Detect which cell encompasses the target text, then output its [x, y] center coordinate. 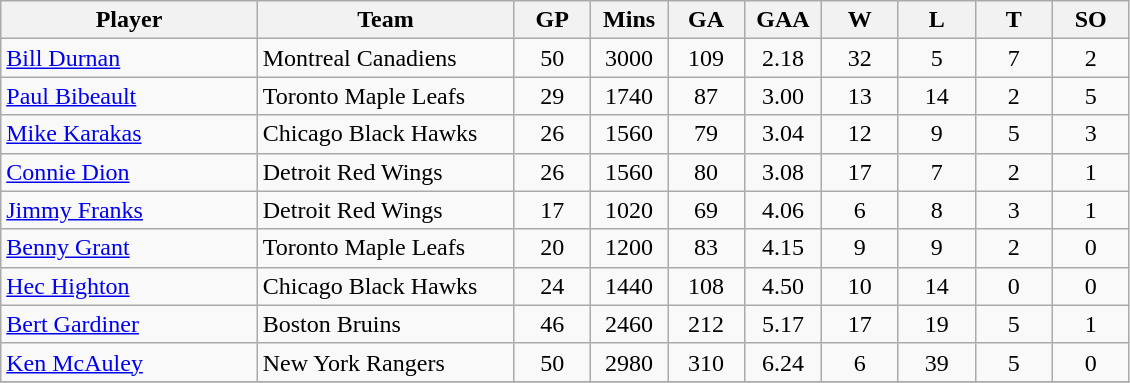
46 [552, 324]
L [936, 20]
SO [1090, 20]
20 [552, 248]
79 [706, 134]
Boston Bruins [385, 324]
1740 [630, 96]
2.18 [782, 58]
310 [706, 362]
212 [706, 324]
Paul Bibeault [129, 96]
19 [936, 324]
1200 [630, 248]
1440 [630, 286]
12 [860, 134]
39 [936, 362]
Team [385, 20]
GA [706, 20]
1020 [630, 210]
3000 [630, 58]
W [860, 20]
3.08 [782, 172]
T [1014, 20]
Bill Durnan [129, 58]
87 [706, 96]
5.17 [782, 324]
Bert Gardiner [129, 324]
32 [860, 58]
Ken McAuley [129, 362]
6.24 [782, 362]
Connie Dion [129, 172]
Montreal Canadiens [385, 58]
4.15 [782, 248]
New York Rangers [385, 362]
Jimmy Franks [129, 210]
Mins [630, 20]
29 [552, 96]
80 [706, 172]
83 [706, 248]
2980 [630, 362]
69 [706, 210]
4.06 [782, 210]
108 [706, 286]
Player [129, 20]
109 [706, 58]
24 [552, 286]
GAA [782, 20]
Mike Karakas [129, 134]
Hec Highton [129, 286]
GP [552, 20]
3.00 [782, 96]
8 [936, 210]
3.04 [782, 134]
10 [860, 286]
Benny Grant [129, 248]
2460 [630, 324]
4.50 [782, 286]
13 [860, 96]
